Extract the [x, y] coordinate from the center of the cell holding the provided text.  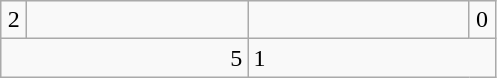
2 [14, 20]
0 [482, 20]
5 [124, 58]
1 [372, 58]
